Return the (x, y) coordinate for the center point of the cell that contains the specified text.  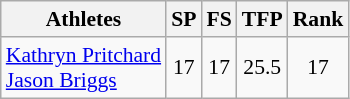
FS (218, 19)
SP (184, 19)
25.5 (262, 68)
Athletes (84, 19)
Rank (318, 19)
Kathryn PritchardJason Briggs (84, 68)
TFP (262, 19)
